Return (X, Y) of the center of cell containing provided text 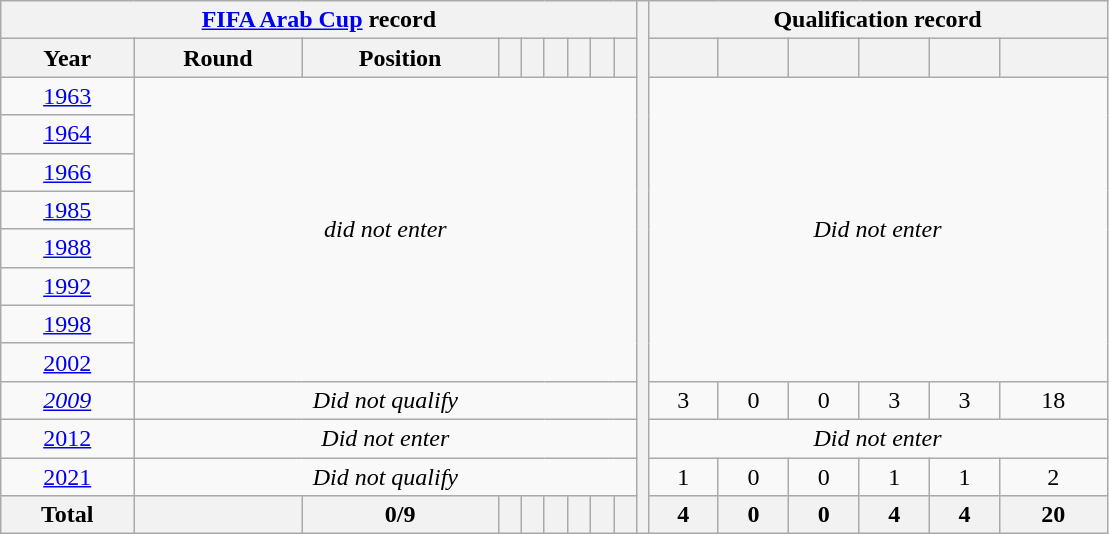
1992 (68, 286)
1985 (68, 210)
2002 (68, 362)
1963 (68, 96)
1998 (68, 324)
Total (68, 515)
2012 (68, 438)
1966 (68, 172)
2009 (68, 400)
1964 (68, 134)
2021 (68, 477)
FIFA Arab Cup record (319, 20)
Qualification record (878, 20)
18 (1054, 400)
0/9 (400, 515)
1988 (68, 248)
2 (1054, 477)
Year (68, 58)
20 (1054, 515)
Position (400, 58)
did not enter (386, 229)
Round (218, 58)
